Scan for the cell matching the given text and deliver its [X, Y] coordinate at center. 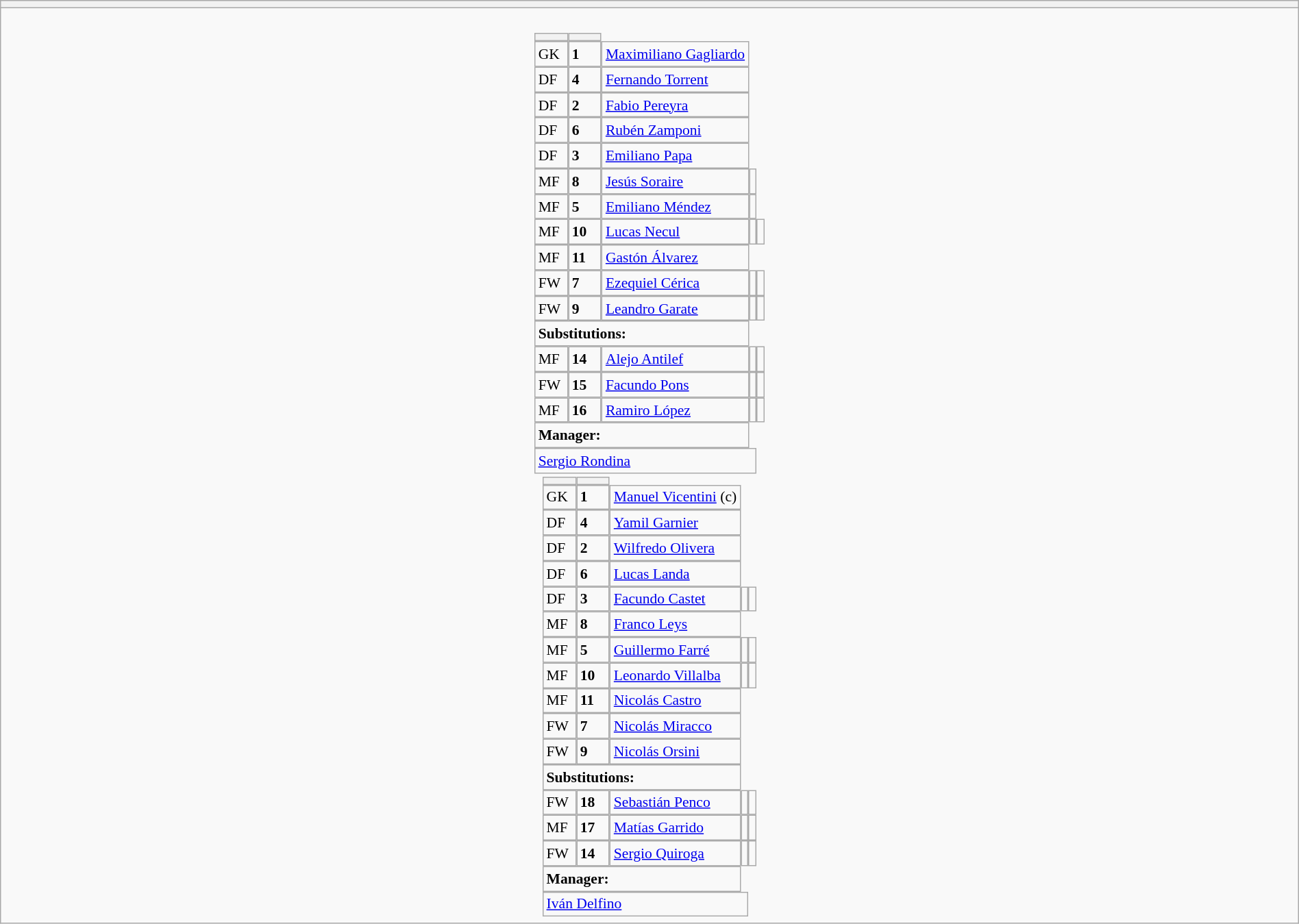
Rubén Zamponi [676, 130]
Facundo Pons [676, 385]
Guillermo Farré [676, 649]
Fabio Pereyra [676, 105]
Facundo Castet [676, 599]
16 [585, 410]
Franco Leys [676, 625]
Lucas Necul [676, 232]
Iván Delfino [645, 904]
Gastón Álvarez [676, 258]
Yamil Garnier [676, 522]
Sergio Rondina [645, 460]
Nicolás Orsini [676, 752]
Emiliano Méndez [676, 207]
Leandro Garate [676, 308]
17 [593, 827]
Emiliano Papa [676, 156]
Manuel Vicentini (c) [676, 497]
Fernando Torrent [676, 79]
Leonardo Villalba [676, 675]
Nicolás Miracco [676, 726]
Ramiro López [676, 410]
Maximiliano Gagliardo [676, 53]
Matías Garrido [676, 827]
Jesús Soraire [676, 181]
18 [593, 803]
Sergio Quiroga [676, 853]
Ezequiel Cérica [676, 282]
Lucas Landa [676, 574]
Nicolás Castro [676, 700]
Alejo Antilef [676, 359]
15 [585, 385]
Sebastián Penco [676, 803]
Wilfredo Olivera [676, 548]
